From the cell containing the given text, extract its center point as [X, Y] coordinate. 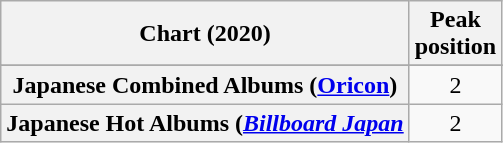
Japanese Hot Albums (Billboard Japan [205, 123]
Chart (2020) [205, 34]
Peakposition [455, 34]
Japanese Combined Albums (Oricon) [205, 85]
